Search for the cell housing the specified text and yield its [X, Y] center coordinate. 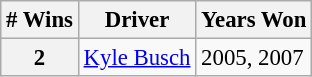
Kyle Busch [137, 58]
# Wins [40, 20]
2 [40, 58]
2005, 2007 [254, 58]
Driver [137, 20]
Years Won [254, 20]
